Output the [X, Y] coordinate of the center of the cell containing the given text.  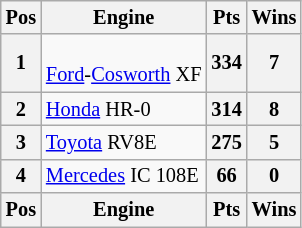
0 [274, 176]
4 [21, 176]
334 [226, 63]
3 [21, 142]
275 [226, 142]
Ford-Cosworth XF [124, 63]
1 [21, 63]
2 [21, 109]
Mercedes IC 108E [124, 176]
66 [226, 176]
5 [274, 142]
Honda HR-0 [124, 109]
7 [274, 63]
Toyota RV8E [124, 142]
8 [274, 109]
314 [226, 109]
